Detect which cell encompasses the target text, then output its (X, Y) center coordinate. 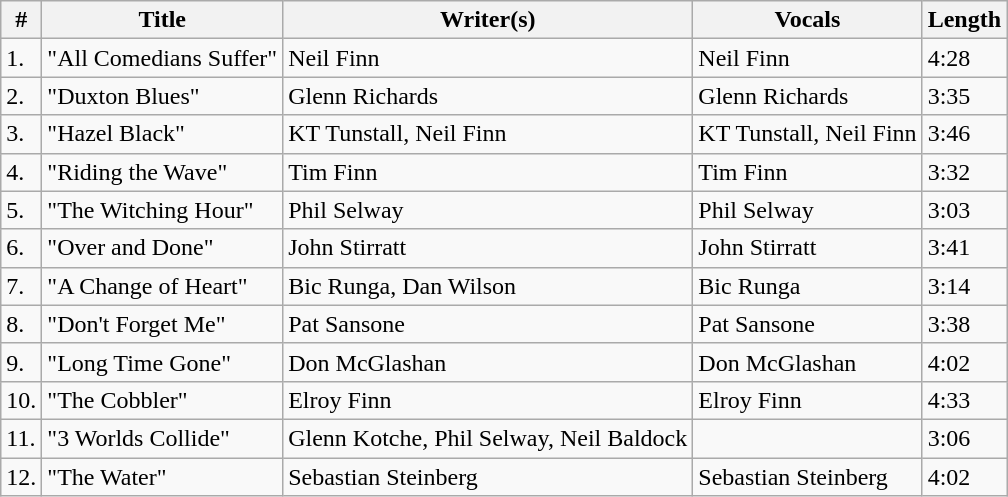
"Riding the Wave" (162, 172)
2. (22, 96)
"Hazel Black" (162, 134)
4. (22, 172)
3:32 (964, 172)
Length (964, 20)
"A Change of Heart" (162, 286)
5. (22, 210)
3:41 (964, 248)
3. (22, 134)
3:06 (964, 438)
Vocals (808, 20)
"All Comedians Suffer" (162, 58)
12. (22, 477)
3:03 (964, 210)
"Long Time Gone" (162, 362)
"The Cobbler" (162, 400)
Bic Runga (808, 286)
4:28 (964, 58)
"The Water" (162, 477)
"3 Worlds Collide" (162, 438)
Bic Runga, Dan Wilson (488, 286)
1. (22, 58)
# (22, 20)
6. (22, 248)
4:33 (964, 400)
8. (22, 324)
3:14 (964, 286)
7. (22, 286)
"The Witching Hour" (162, 210)
Writer(s) (488, 20)
11. (22, 438)
9. (22, 362)
3:38 (964, 324)
Glenn Kotche, Phil Selway, Neil Baldock (488, 438)
Title (162, 20)
3:46 (964, 134)
3:35 (964, 96)
"Don't Forget Me" (162, 324)
"Over and Done" (162, 248)
"Duxton Blues" (162, 96)
10. (22, 400)
